Locate the cell with the specified text and output its [X, Y] center coordinate. 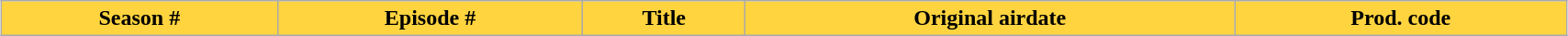
Episode # [430, 18]
Prod. code [1401, 18]
Title [665, 18]
Season # [140, 18]
Original airdate [990, 18]
